Locate the cell with the specified text and output its [X, Y] center coordinate. 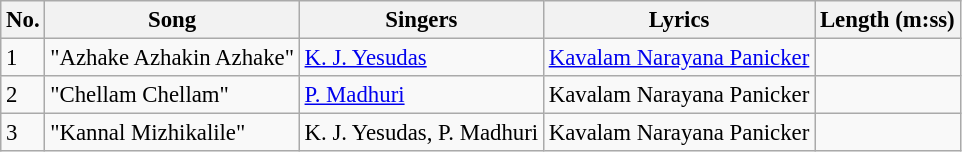
Singers [421, 20]
"Chellam Chellam" [172, 95]
P. Madhuri [421, 95]
Lyrics [678, 20]
"Azhake Azhakin Azhake" [172, 58]
1 [23, 58]
K. J. Yesudas [421, 58]
No. [23, 20]
Length (m:ss) [888, 20]
3 [23, 133]
K. J. Yesudas, P. Madhuri [421, 133]
2 [23, 95]
"Kannal Mizhikalile" [172, 133]
Song [172, 20]
